For the text-containing cell, return its midpoint in [x, y] coordinate format. 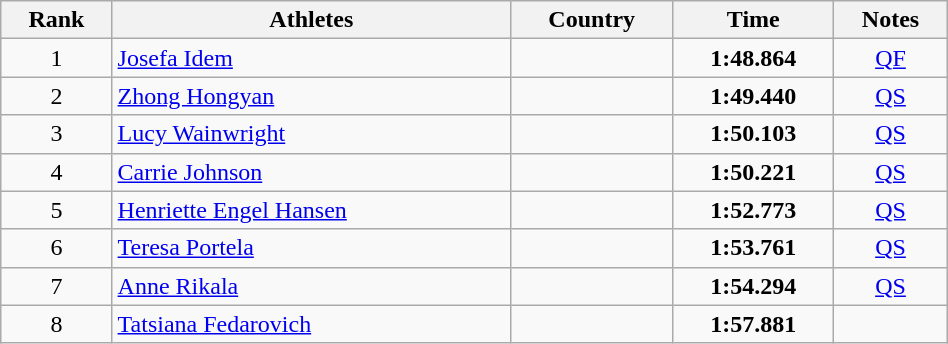
Time [754, 20]
1 [56, 58]
5 [56, 210]
1:52.773 [754, 210]
Lucy Wainwright [312, 134]
8 [56, 324]
Carrie Johnson [312, 172]
QF [890, 58]
3 [56, 134]
4 [56, 172]
7 [56, 286]
Tatsiana Fedarovich [312, 324]
1:50.221 [754, 172]
1:57.881 [754, 324]
1:48.864 [754, 58]
Rank [56, 20]
1:54.294 [754, 286]
1:53.761 [754, 248]
Notes [890, 20]
Josefa Idem [312, 58]
Athletes [312, 20]
6 [56, 248]
1:50.103 [754, 134]
2 [56, 96]
Country [592, 20]
Henriette Engel Hansen [312, 210]
Zhong Hongyan [312, 96]
Anne Rikala [312, 286]
Teresa Portela [312, 248]
1:49.440 [754, 96]
